For the text-containing cell, return its midpoint in [x, y] coordinate format. 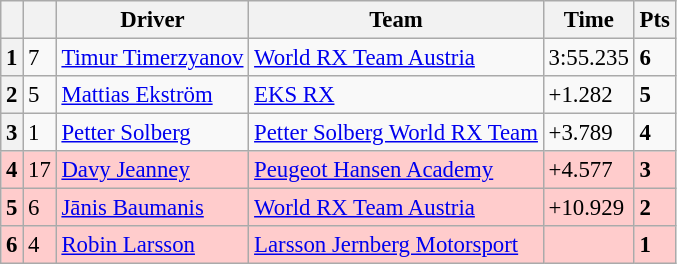
Pts [654, 20]
+1.282 [588, 95]
Davy Jeanney [152, 170]
Mattias Ekström [152, 95]
Time [588, 20]
+4.577 [588, 170]
Team [396, 20]
+3.789 [588, 133]
Jānis Baumanis [152, 208]
3:55.235 [588, 58]
7 [40, 58]
+10.929 [588, 208]
Petter Solberg [152, 133]
Robin Larsson [152, 245]
Larsson Jernberg Motorsport [396, 245]
Petter Solberg World RX Team [396, 133]
Driver [152, 20]
Timur Timerzyanov [152, 58]
Peugeot Hansen Academy [396, 170]
17 [40, 170]
EKS RX [396, 95]
